Capture the cell that displays the provided text and extract its [x, y] central coordinate. 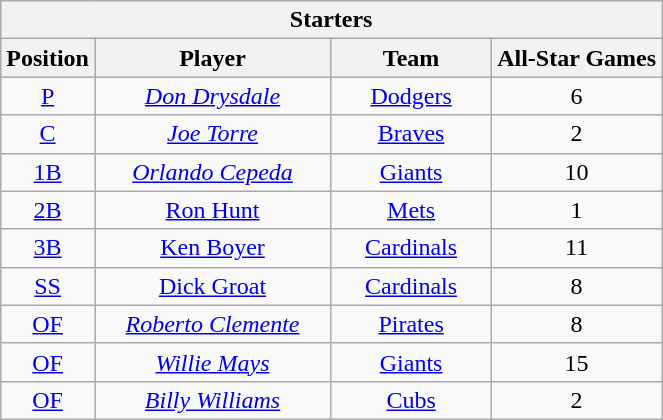
Player [212, 58]
Joe Torre [212, 134]
Dodgers [412, 96]
Team [412, 58]
Mets [412, 210]
Willie Mays [212, 362]
11 [577, 248]
Ken Boyer [212, 248]
Position [48, 58]
All-Star Games [577, 58]
3B [48, 248]
10 [577, 172]
6 [577, 96]
Dick Groat [212, 286]
1 [577, 210]
SS [48, 286]
15 [577, 362]
Don Drysdale [212, 96]
Braves [412, 134]
Ron Hunt [212, 210]
Starters [332, 20]
Billy Williams [212, 400]
Cubs [412, 400]
C [48, 134]
Orlando Cepeda [212, 172]
1B [48, 172]
P [48, 96]
2B [48, 210]
Roberto Clemente [212, 324]
Pirates [412, 324]
